Provide the (X, Y) coordinate of the cell's center where the given text is located.  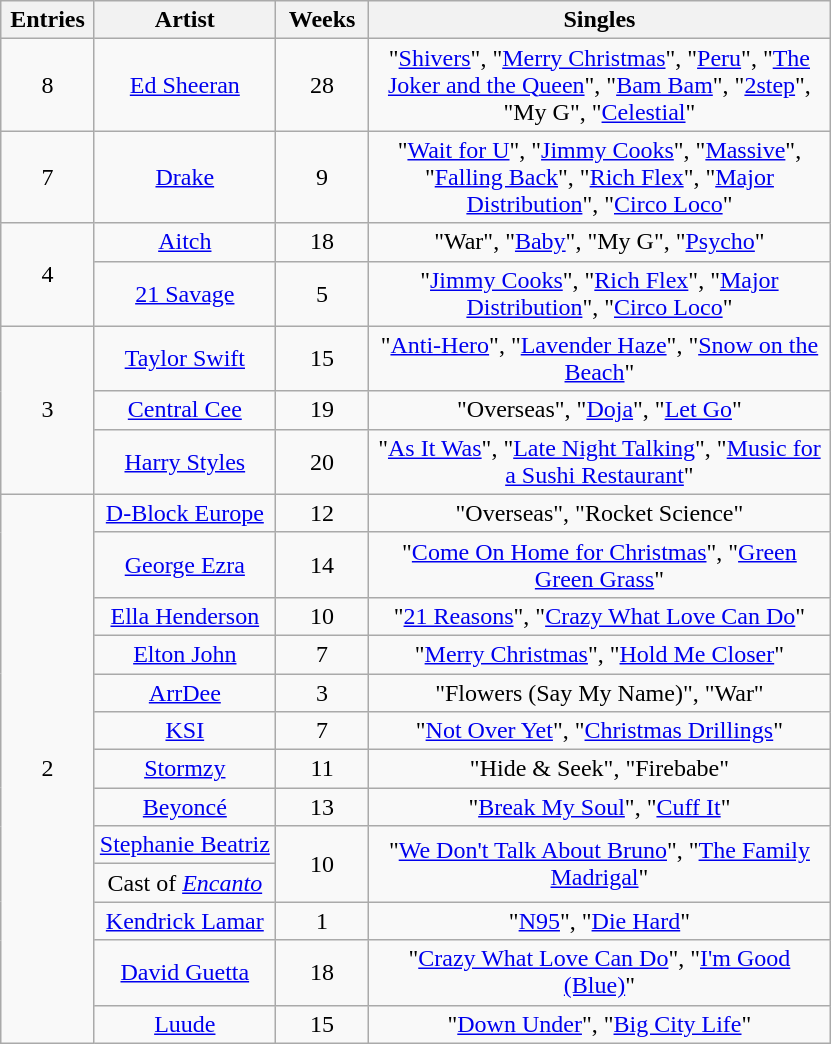
"Overseas", "Rocket Science" (600, 513)
4 (48, 274)
1 (322, 921)
ArrDee (184, 693)
12 (322, 513)
"21 Reasons", "Crazy What Love Can Do" (600, 616)
"N95", "Die Hard" (600, 921)
Cast of Encanto (184, 883)
George Ezra (184, 564)
21 Savage (184, 294)
28 (322, 85)
"Wait for U", "Jimmy Cooks", "Massive", "Falling Back", "Rich Flex", "Major Distribution", "Circo Loco" (600, 177)
20 (322, 462)
13 (322, 807)
Luude (184, 1024)
"Crazy What Love Can Do", "I'm Good (Blue)" (600, 972)
Singles (600, 20)
11 (322, 769)
Weeks (322, 20)
Elton John (184, 654)
"Break My Soul", "Cuff It" (600, 807)
"War", "Baby", "My G", "Psycho" (600, 242)
8 (48, 85)
D-Block Europe (184, 513)
"Overseas", "Doja", "Let Go" (600, 410)
Taylor Swift (184, 358)
"Shivers", "Merry Christmas", "Peru", "The Joker and the Queen", "Bam Bam", "2step", "My G", "Celestial" (600, 85)
"Jimmy Cooks", "Rich Flex", "Major Distribution", "Circo Loco" (600, 294)
Aitch (184, 242)
"Down Under", "Big City Life" (600, 1024)
Kendrick Lamar (184, 921)
David Guetta (184, 972)
Drake (184, 177)
"Flowers (Say My Name)", "War" (600, 693)
Stormzy (184, 769)
"As It Was", "Late Night Talking", "Music for a Sushi Restaurant" (600, 462)
14 (322, 564)
Harry Styles (184, 462)
5 (322, 294)
Stephanie Beatriz (184, 845)
"Hide & Seek", "Firebabe" (600, 769)
19 (322, 410)
"Not Over Yet", "Christmas Drillings" (600, 731)
9 (322, 177)
KSI (184, 731)
Central Cee (184, 410)
Artist (184, 20)
"Come On Home for Christmas", "Green Green Grass" (600, 564)
Beyoncé (184, 807)
"Anti-Hero", "Lavender Haze", "Snow on the Beach" (600, 358)
2 (48, 768)
Ed Sheeran (184, 85)
"Merry Christmas", "Hold Me Closer" (600, 654)
"We Don't Talk About Bruno", "The Family Madrigal" (600, 864)
Ella Henderson (184, 616)
Entries (48, 20)
